Return the [x, y] coordinate for the center point of the cell that contains the specified text.  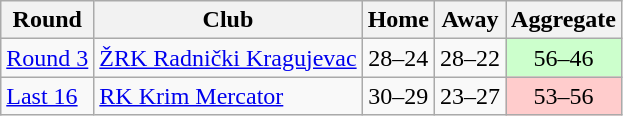
56–46 [564, 58]
Away [470, 20]
Home [398, 20]
28–22 [470, 58]
23–27 [470, 96]
53–56 [564, 96]
Round 3 [48, 58]
Round [48, 20]
28–24 [398, 58]
RK Krim Mercator [228, 96]
Club [228, 20]
ŽRK Radnički Kragujevac [228, 58]
30–29 [398, 96]
Last 16 [48, 96]
Aggregate [564, 20]
